Pinpoint the cell where the given text exists, returning its (X, Y) midpoint coordinate. 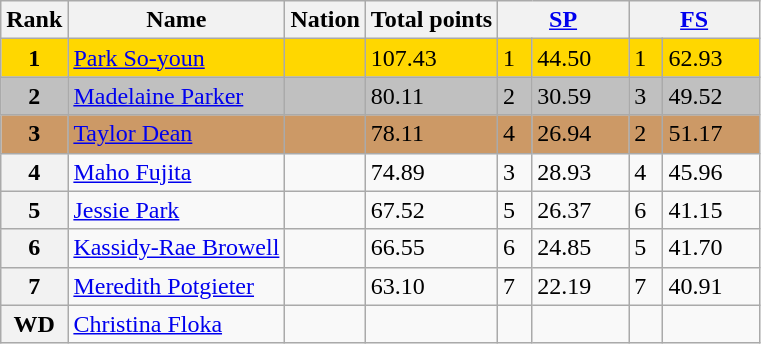
78.11 (431, 134)
49.52 (712, 96)
45.96 (712, 172)
Jessie Park (176, 210)
Meredith Potgieter (176, 286)
22.19 (580, 286)
Maho Fujita (176, 172)
Taylor Dean (176, 134)
44.50 (580, 58)
FS (694, 20)
Kassidy-Rae Browell (176, 248)
26.94 (580, 134)
67.52 (431, 210)
80.11 (431, 96)
63.10 (431, 286)
SP (564, 20)
WD (34, 324)
Christina Floka (176, 324)
107.43 (431, 58)
30.59 (580, 96)
51.17 (712, 134)
62.93 (712, 58)
Total points (431, 20)
Name (176, 20)
24.85 (580, 248)
28.93 (580, 172)
74.89 (431, 172)
41.15 (712, 210)
26.37 (580, 210)
Nation (325, 20)
40.91 (712, 286)
66.55 (431, 248)
Madelaine Parker (176, 96)
Rank (34, 20)
41.70 (712, 248)
Park So-youn (176, 58)
